From the cell containing the given text, extract its center point as [X, Y] coordinate. 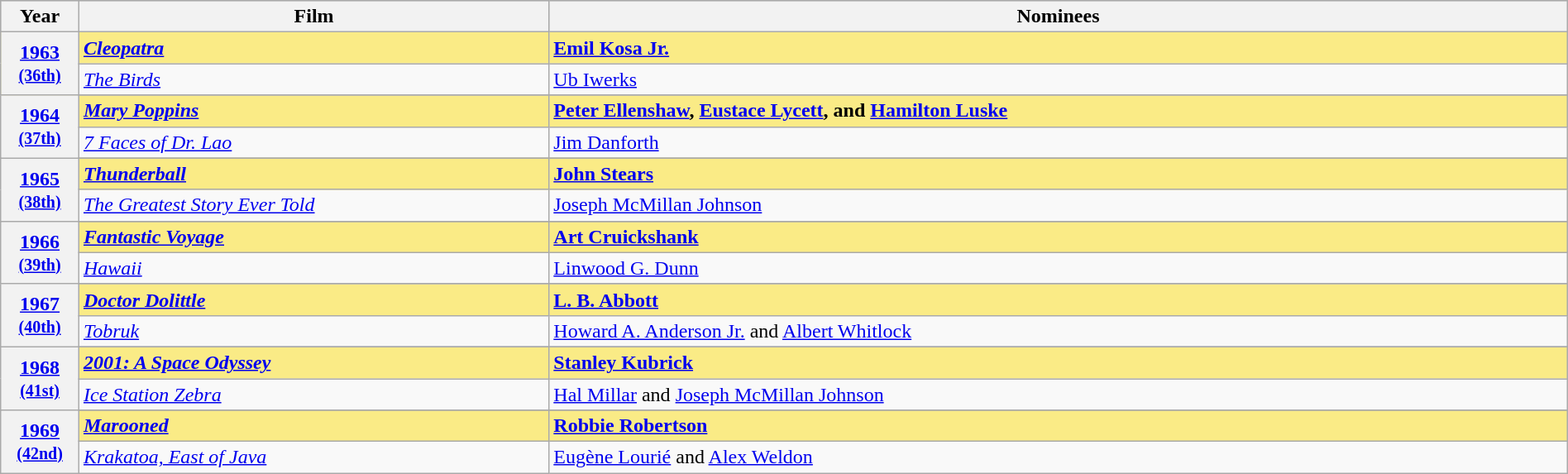
Tobruk [313, 331]
Howard A. Anderson Jr. and Albert Whitlock [1059, 331]
Film [313, 17]
1967(40th) [40, 315]
1968(41st) [40, 378]
Marooned [313, 426]
1969(42nd) [40, 442]
Stanley Kubrick [1059, 362]
L. B. Abbott [1059, 299]
2001: A Space Odyssey [313, 362]
Thunderball [313, 174]
Emil Kosa Jr. [1059, 48]
The Greatest Story Ever Told [313, 205]
Krakatoa, East of Java [313, 457]
7 Faces of Dr. Lao [313, 142]
1963(36th) [40, 64]
Joseph McMillan Johnson [1059, 205]
1966(39th) [40, 252]
Robbie Robertson [1059, 426]
Doctor Dolittle [313, 299]
1964(37th) [40, 127]
Year [40, 17]
Art Cruickshank [1059, 237]
Peter Ellenshaw, Eustace Lycett, and Hamilton Luske [1059, 111]
Nominees [1059, 17]
Jim Danforth [1059, 142]
Fantastic Voyage [313, 237]
Ub Iwerks [1059, 79]
Eugène Lourié and Alex Weldon [1059, 457]
Ice Station Zebra [313, 395]
1965(38th) [40, 189]
Linwood G. Dunn [1059, 268]
Mary Poppins [313, 111]
Cleopatra [313, 48]
The Birds [313, 79]
John Stears [1059, 174]
Hal Millar and Joseph McMillan Johnson [1059, 395]
Hawaii [313, 268]
